Capture the cell that displays the provided text and extract its [x, y] central coordinate. 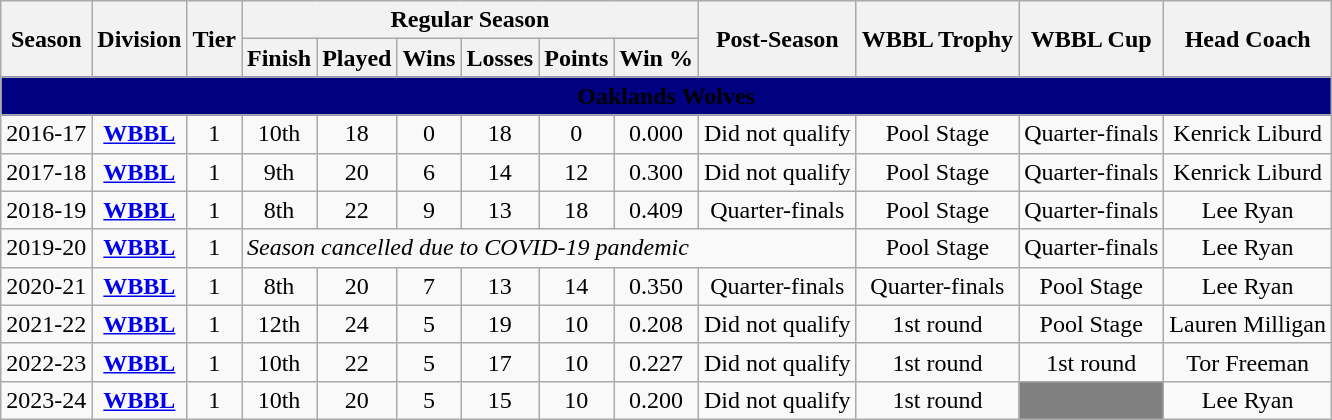
0.200 [656, 400]
Lauren Milligan [1248, 324]
Points [576, 58]
2020-21 [46, 286]
Win % [656, 58]
0.350 [656, 286]
0.227 [656, 362]
17 [500, 362]
7 [429, 286]
Regular Season [470, 20]
2017-18 [46, 172]
2021-22 [46, 324]
9th [280, 172]
Tier [214, 39]
WBBL Trophy [937, 39]
Played [357, 58]
15 [500, 400]
2016-17 [46, 134]
Losses [500, 58]
2018-19 [46, 210]
2022-23 [46, 362]
0.000 [656, 134]
Finish [280, 58]
9 [429, 210]
Season cancelled due to COVID-19 pandemic [550, 248]
Oaklands Wolves [666, 96]
6 [429, 172]
Post-Season [777, 39]
2019-20 [46, 248]
0.409 [656, 210]
WBBL Cup [1092, 39]
Division [140, 39]
Tor Freeman [1248, 362]
2023-24 [46, 400]
0.208 [656, 324]
12th [280, 324]
Season [46, 39]
Wins [429, 58]
19 [500, 324]
24 [357, 324]
0.300 [656, 172]
12 [576, 172]
Head Coach [1248, 39]
